From the cell containing the given text, extract its center point as (x, y) coordinate. 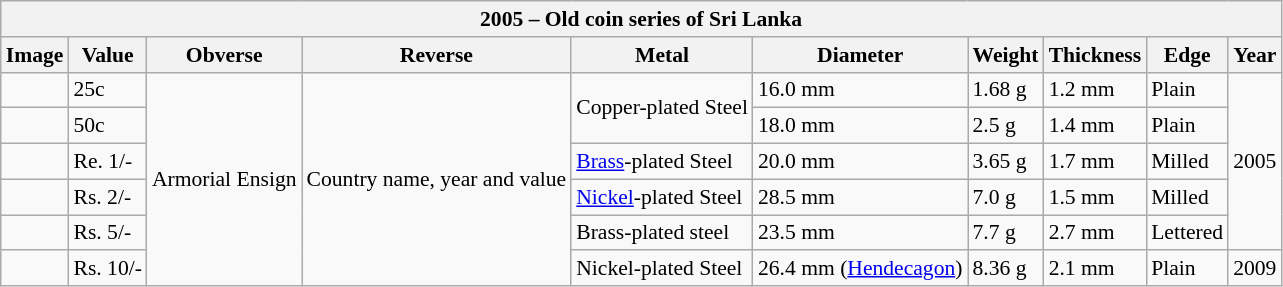
25c (107, 90)
Brass-plated Steel (662, 162)
7.0 g (1006, 197)
23.5 mm (860, 233)
2005 (1254, 161)
Copper-plated Steel (662, 108)
26.4 mm (Hendecagon) (860, 269)
Obverse (224, 55)
Rs. 5/- (107, 233)
Armorial Ensign (224, 179)
Brass-plated steel (662, 233)
3.65 g (1006, 162)
1.7 mm (1096, 162)
Rs. 2/- (107, 197)
Diameter (860, 55)
18.0 mm (860, 126)
2.1 mm (1096, 269)
Edge (1187, 55)
Value (107, 55)
Reverse (437, 55)
20.0 mm (860, 162)
Lettered (1187, 233)
1.5 mm (1096, 197)
8.36 g (1006, 269)
1.4 mm (1096, 126)
2.7 mm (1096, 233)
1.68 g (1006, 90)
2009 (1254, 269)
1.2 mm (1096, 90)
Thickness (1096, 55)
7.7 g (1006, 233)
50c (107, 126)
Metal (662, 55)
2.5 g (1006, 126)
Country name, year and value (437, 179)
Image (35, 55)
16.0 mm (860, 90)
Re. 1/- (107, 162)
2005 – Old coin series of Sri Lanka (642, 19)
Year (1254, 55)
Weight (1006, 55)
Rs. 10/- (107, 269)
28.5 mm (860, 197)
